Locate the cell with the specified text and output its [X, Y] center coordinate. 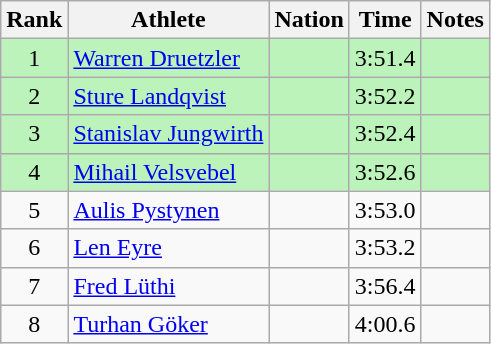
3 [34, 134]
8 [34, 324]
Nation [309, 20]
Time [385, 20]
Sture Landqvist [168, 96]
Rank [34, 20]
4 [34, 172]
3:52.2 [385, 96]
5 [34, 210]
3:52.6 [385, 172]
Warren Druetzler [168, 58]
3:56.4 [385, 286]
3:53.2 [385, 248]
Turhan Göker [168, 324]
1 [34, 58]
Aulis Pystynen [168, 210]
Athlete [168, 20]
3:52.4 [385, 134]
Len Eyre [168, 248]
Stanislav Jungwirth [168, 134]
Mihail Velsvebel [168, 172]
Fred Lüthi [168, 286]
3:51.4 [385, 58]
7 [34, 286]
Notes [455, 20]
6 [34, 248]
2 [34, 96]
4:00.6 [385, 324]
3:53.0 [385, 210]
